Detect which cell encompasses the target text, then output its [X, Y] center coordinate. 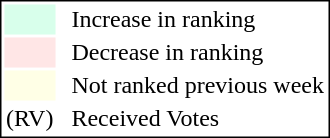
Received Votes [198, 119]
(RV) [29, 119]
Decrease in ranking [198, 53]
Increase in ranking [198, 19]
Not ranked previous week [198, 85]
